Output the [x, y] coordinate of the center of the cell containing the given text.  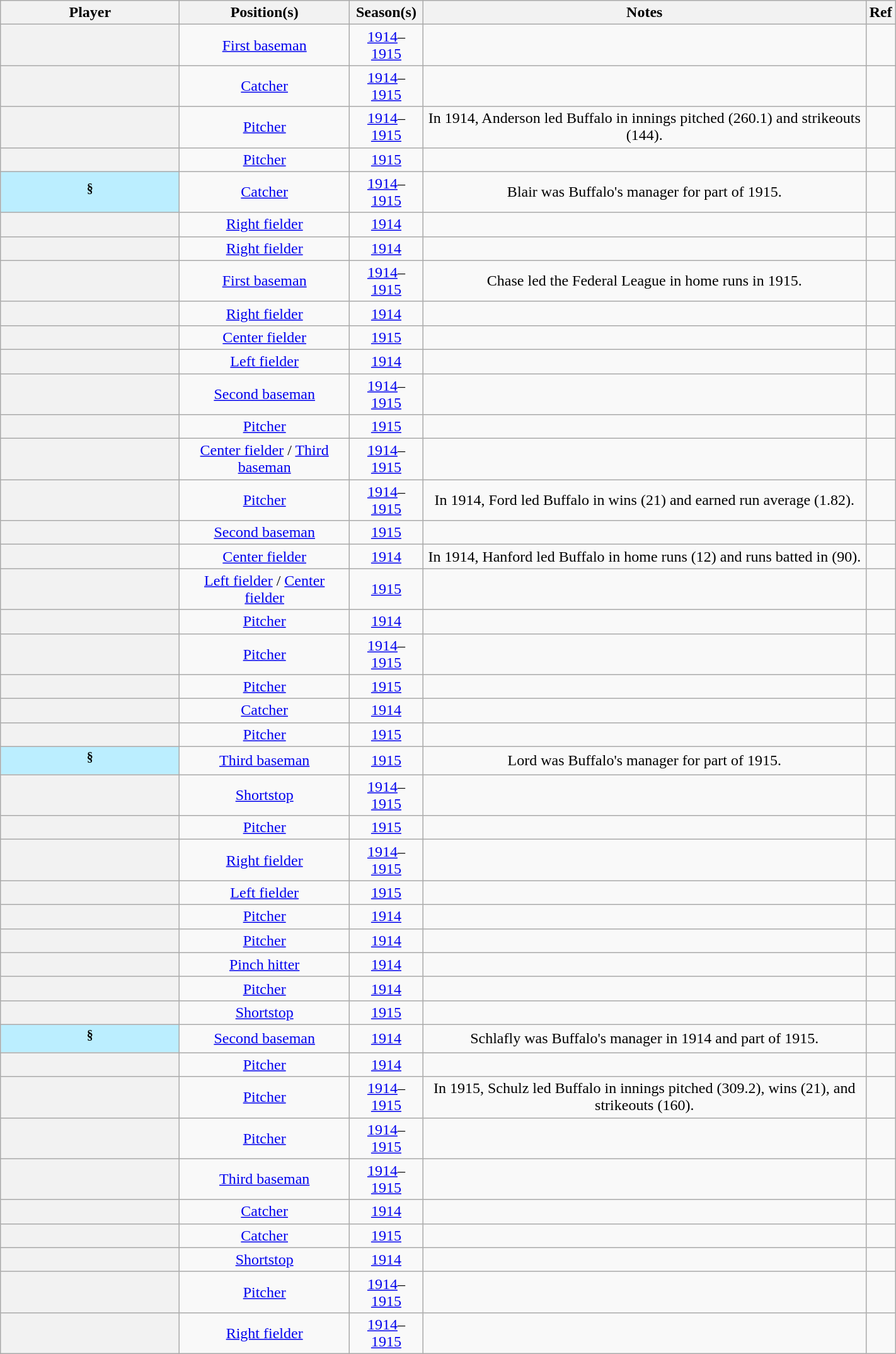
Schlafly was Buffalo's manager in 1914 and part of 1915. [644, 1039]
Season(s) [387, 13]
In 1914, Ford led Buffalo in wins (21) and earned run average (1.82). [644, 501]
In 1914, Anderson led Buffalo in innings pitched (260.1) and strikeouts (144). [644, 127]
Lord was Buffalo's manager for part of 1915. [644, 760]
In 1914, Hanford led Buffalo in home runs (12) and runs batted in (90). [644, 557]
Left fielder / Center fielder [265, 589]
Player [90, 13]
In 1915, Schulz led Buffalo in innings pitched (309.2), wins (21), and strikeouts (160). [644, 1097]
Pinch hitter [265, 964]
Notes [644, 13]
Center fielder / Third baseman [265, 459]
Ref [881, 13]
Chase led the Federal League in home runs in 1915. [644, 281]
Blair was Buffalo's manager for part of 1915. [644, 192]
Position(s) [265, 13]
